Search for the cell housing the specified text and yield its (x, y) center coordinate. 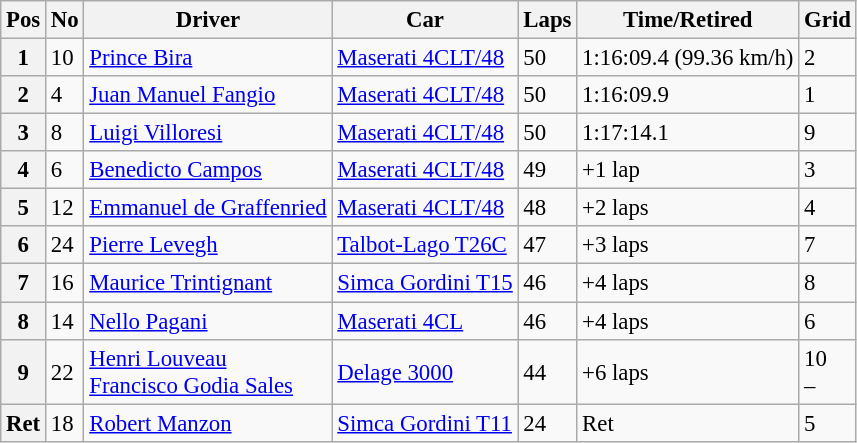
Prince Bira (208, 58)
10– (828, 372)
+1 lap (688, 170)
49 (548, 170)
Luigi Villoresi (208, 133)
48 (548, 208)
Pos (24, 20)
22 (65, 372)
Benedicto Campos (208, 170)
Laps (548, 20)
16 (65, 283)
Juan Manuel Fangio (208, 95)
1:17:14.1 (688, 133)
1:16:09.4 (99.36 km/h) (688, 58)
1:16:09.9 (688, 95)
44 (548, 372)
Car (425, 20)
No (65, 20)
Driver (208, 20)
47 (548, 245)
Robert Manzon (208, 423)
Maurice Trintignant (208, 283)
Maserati 4CL (425, 321)
10 (65, 58)
12 (65, 208)
Talbot-Lago T26C (425, 245)
Grid (828, 20)
Simca Gordini T15 (425, 283)
Henri Louveau Francisco Godia Sales (208, 372)
Time/Retired (688, 20)
14 (65, 321)
+2 laps (688, 208)
Pierre Levegh (208, 245)
Delage 3000 (425, 372)
18 (65, 423)
Nello Pagani (208, 321)
Emmanuel de Graffenried (208, 208)
Simca Gordini T11 (425, 423)
+6 laps (688, 372)
+3 laps (688, 245)
